Return the [X, Y] coordinate for the center point of the cell that contains the specified text.  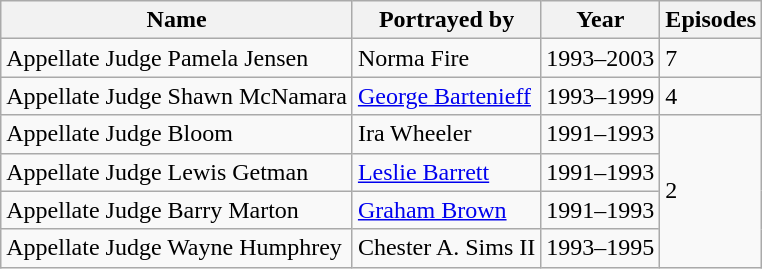
Appellate Judge Lewis Getman [177, 172]
4 [711, 96]
Name [177, 20]
Appellate Judge Barry Marton [177, 210]
1993–2003 [600, 58]
2 [711, 191]
Year [600, 20]
Portrayed by [446, 20]
1993–1995 [600, 248]
Episodes [711, 20]
Graham Brown [446, 210]
Chester A. Sims II [446, 248]
Leslie Barrett [446, 172]
Ira Wheeler [446, 134]
Appellate Judge Wayne Humphrey [177, 248]
George Bartenieff [446, 96]
Norma Fire [446, 58]
Appellate Judge Bloom [177, 134]
Appellate Judge Shawn McNamara [177, 96]
7 [711, 58]
Appellate Judge Pamela Jensen [177, 58]
1993–1999 [600, 96]
